From the cell containing the given text, extract its center point as (x, y) coordinate. 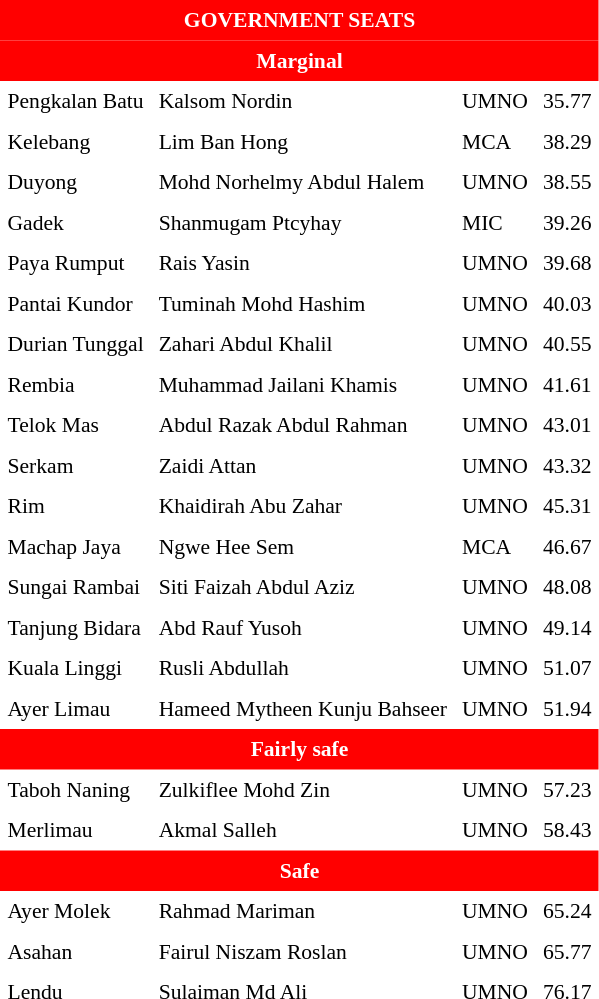
Paya Rumput (76, 263)
40.55 (567, 344)
Ayer Molek (76, 911)
Tanjung Bidara (76, 627)
38.55 (567, 182)
65.77 (567, 951)
Pantai Kundor (76, 303)
Khaidirah Abu Zahar (302, 506)
39.68 (567, 263)
49.14 (567, 627)
Rahmad Mariman (302, 911)
Mohd Norhelmy Abdul Halem (302, 182)
Rusli Abdullah (302, 668)
Pengkalan Batu (76, 101)
Ayer Limau (76, 708)
46.67 (567, 546)
Telok Mas (76, 425)
Zahari Abdul Khalil (302, 344)
Shanmugam Ptcyhay (302, 222)
Rais Yasin (302, 263)
Sungai Rambai (76, 587)
Safe (300, 870)
GOVERNMENT SEATS (300, 20)
Kuala Linggi (76, 668)
Abdul Razak Abdul Rahman (302, 425)
Rim (76, 506)
Machap Jaya (76, 546)
Taboh Naning (76, 789)
41.61 (567, 384)
Asahan (76, 951)
Lim Ban Hong (302, 141)
45.31 (567, 506)
Marginal (300, 60)
43.01 (567, 425)
Gadek (76, 222)
MIC (494, 222)
Ngwe Hee Sem (302, 546)
Rembia (76, 384)
39.26 (567, 222)
65.24 (567, 911)
Zaidi Attan (302, 465)
Duyong (76, 182)
Kalsom Nordin (302, 101)
57.23 (567, 789)
48.08 (567, 587)
Hameed Mytheen Kunju Bahseer (302, 708)
Siti Faizah Abdul Aziz (302, 587)
Zulkiflee Mohd Zin (302, 789)
Abd Rauf Yusoh (302, 627)
Muhammad Jailani Khamis (302, 384)
51.07 (567, 668)
Tuminah Mohd Hashim (302, 303)
Merlimau (76, 830)
Akmal Salleh (302, 830)
Fairly safe (300, 749)
Durian Tunggal (76, 344)
40.03 (567, 303)
51.94 (567, 708)
43.32 (567, 465)
Kelebang (76, 141)
Serkam (76, 465)
38.29 (567, 141)
35.77 (567, 101)
Fairul Niszam Roslan (302, 951)
58.43 (567, 830)
